Locate the cell with the specified text and output its [X, Y] center coordinate. 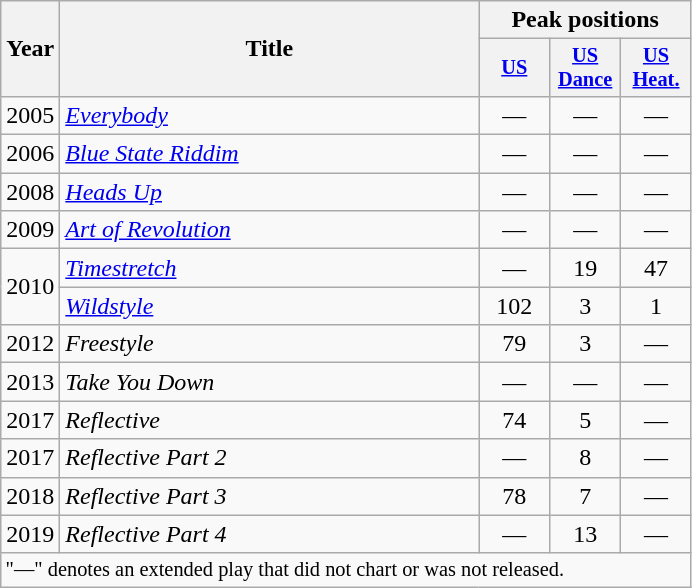
8 [586, 458]
Reflective Part 4 [270, 534]
5 [586, 420]
Heads Up [270, 192]
Take You Down [270, 382]
2019 [30, 534]
Title [270, 49]
79 [514, 344]
2018 [30, 496]
Reflective Part 2 [270, 458]
US [514, 68]
Peak positions [586, 20]
Art of Revolution [270, 230]
"—" denotes an extended play that did not chart or was not released. [346, 570]
Blue State Riddim [270, 154]
2012 [30, 344]
7 [586, 496]
Reflective [270, 420]
2008 [30, 192]
Freestyle [270, 344]
Wildstyle [270, 306]
2009 [30, 230]
1 [656, 306]
Everybody [270, 115]
47 [656, 268]
74 [514, 420]
Timestretch [270, 268]
78 [514, 496]
19 [586, 268]
USDance [586, 68]
102 [514, 306]
Year [30, 49]
2006 [30, 154]
2010 [30, 287]
13 [586, 534]
US Heat. [656, 68]
2005 [30, 115]
Reflective Part 3 [270, 496]
2013 [30, 382]
